Detect which cell encompasses the target text, then output its (X, Y) center coordinate. 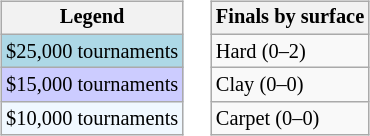
$25,000 tournaments (92, 51)
Legend (92, 18)
Finals by surface (290, 18)
$15,000 tournaments (92, 85)
Carpet (0–0) (290, 119)
Clay (0–0) (290, 85)
$10,000 tournaments (92, 119)
Hard (0–2) (290, 51)
